Scan for the cell matching the given text and deliver its [x, y] coordinate at center. 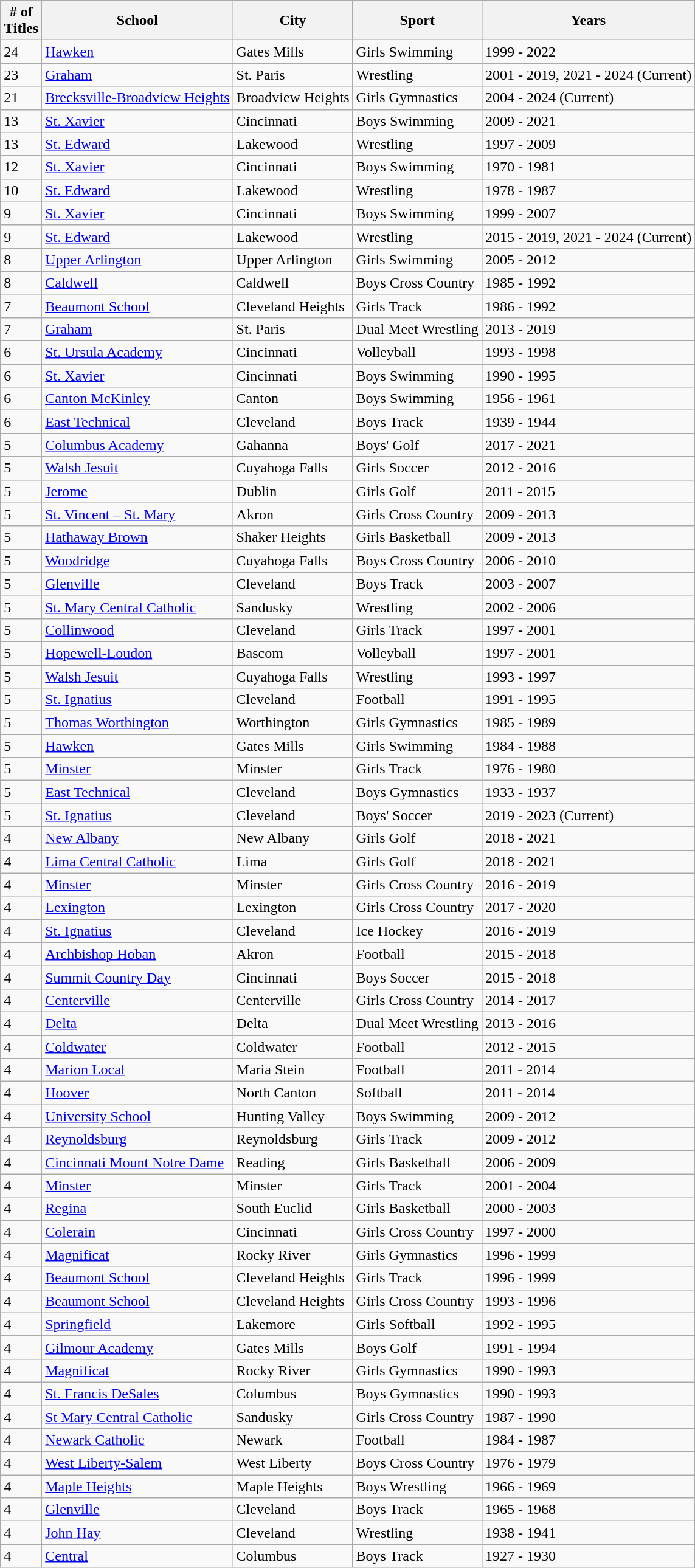
Springfield [137, 1324]
Central [137, 1556]
South Euclid [293, 1209]
St. Vincent – St. Mary [137, 514]
2011 - 2015 [588, 491]
Softball [417, 1093]
2001 - 2019, 2021 - 2024 (Current) [588, 75]
1966 - 1969 [588, 1487]
1997 - 2000 [588, 1232]
Cincinnati Mount Notre Dame [137, 1162]
Newark [293, 1440]
1992 - 1995 [588, 1324]
Ice Hockey [417, 931]
1938 - 1941 [588, 1533]
1965 - 1968 [588, 1510]
Hopewell-Loudon [137, 653]
1927 - 1930 [588, 1556]
City [293, 21]
1999 - 2007 [588, 213]
24 [21, 52]
2002 - 2006 [588, 607]
Years [588, 21]
2012 - 2015 [588, 1046]
Gahanna [293, 445]
Jerome [137, 491]
1984 - 1988 [588, 746]
Newark Catholic [137, 1440]
2005 - 2012 [588, 260]
12 [21, 167]
1993 - 1997 [588, 677]
Girls Soccer [417, 468]
John Hay [137, 1533]
Collinwood [137, 630]
Lakemore [293, 1324]
1991 - 1995 [588, 700]
2006 - 2009 [588, 1162]
St. Francis DeSales [137, 1394]
23 [21, 75]
Hathaway Brown [137, 537]
1997 - 2009 [588, 144]
Sport [417, 21]
1985 - 1992 [588, 283]
Shaker Heights [293, 537]
2004 - 2024 (Current) [588, 98]
Girls Softball [417, 1324]
Bascom [293, 653]
North Canton [293, 1093]
West Liberty-Salem [137, 1463]
2013 - 2016 [588, 1023]
1993 - 1996 [588, 1301]
Archbishop Hoban [137, 954]
2001 - 2004 [588, 1186]
Broadview Heights [293, 98]
1991 - 1994 [588, 1347]
2006 - 2010 [588, 561]
1993 - 1998 [588, 353]
1986 - 1992 [588, 306]
2009 - 2021 [588, 121]
2015 - 2019, 2021 - 2024 (Current) [588, 237]
Dublin [293, 491]
2003 - 2007 [588, 584]
St. Mary Central Catholic [137, 607]
University School [137, 1116]
Boys' Golf [417, 445]
Lima Central Catholic [137, 862]
Reading [293, 1162]
1976 - 1980 [588, 769]
Boys' Soccer [417, 815]
Canton [293, 399]
2012 - 2016 [588, 468]
1984 - 1987 [588, 1440]
St. Ursula Academy [137, 353]
Worthington [293, 723]
1956 - 1961 [588, 399]
West Liberty [293, 1463]
2017 - 2021 [588, 445]
1999 - 2022 [588, 52]
2014 - 2017 [588, 1000]
Gilmour Academy [137, 1347]
Lima [293, 862]
21 [21, 98]
# ofTitles [21, 21]
School [137, 21]
Colerain [137, 1232]
1976 - 1979 [588, 1463]
10 [21, 190]
Columbus Academy [137, 445]
St Mary Central Catholic [137, 1417]
2019 - 2023 (Current) [588, 815]
1987 - 1990 [588, 1417]
Canton McKinley [137, 399]
1970 - 1981 [588, 167]
1978 - 1987 [588, 190]
Hoover [137, 1093]
Regina [137, 1209]
Thomas Worthington [137, 723]
Marion Local [137, 1070]
Brecksville-Broadview Heights [137, 98]
Woodridge [137, 561]
Summit Country Day [137, 977]
Boys Golf [417, 1347]
1990 - 1995 [588, 376]
1939 - 1944 [588, 422]
2000 - 2003 [588, 1209]
Boys Soccer [417, 977]
Boys Wrestling [417, 1487]
2017 - 2020 [588, 908]
1933 - 1937 [588, 792]
Hunting Valley [293, 1116]
2013 - 2019 [588, 330]
Maria Stein [293, 1070]
1985 - 1989 [588, 723]
